Determine the [x, y] coordinate at the center of the cell enclosing the given text.  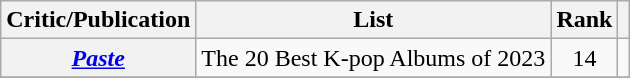
List [374, 20]
14 [584, 58]
Critic/Publication [98, 20]
The 20 Best K-pop Albums of 2023 [374, 58]
Rank [584, 20]
Paste [98, 58]
